Provide the (X, Y) coordinate of the cell's center where the given text is located.  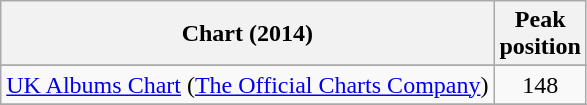
Peakposition (540, 34)
148 (540, 85)
UK Albums Chart (The Official Charts Company) (248, 85)
Chart (2014) (248, 34)
